Scan for the cell matching the given text and deliver its [x, y] coordinate at center. 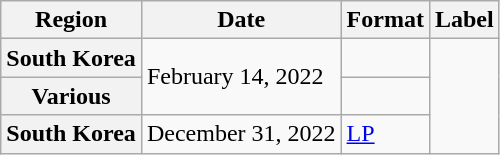
Various [72, 96]
LP [385, 134]
December 31, 2022 [241, 134]
Format [385, 20]
Label [464, 20]
Region [72, 20]
February 14, 2022 [241, 77]
Date [241, 20]
